Determine the (x, y) coordinate at the center of the cell enclosing the given text.  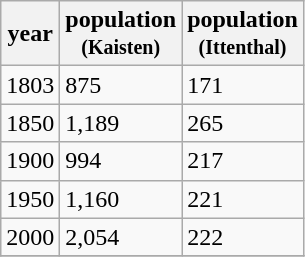
221 (243, 199)
1803 (30, 85)
171 (243, 85)
1850 (30, 123)
1950 (30, 199)
1,189 (121, 123)
265 (243, 123)
1900 (30, 161)
2000 (30, 237)
222 (243, 237)
population(Kaisten) (121, 34)
population(Ittenthal) (243, 34)
2,054 (121, 237)
year (30, 34)
1,160 (121, 199)
217 (243, 161)
994 (121, 161)
875 (121, 85)
